Locate the cell with the specified text and output its [x, y] center coordinate. 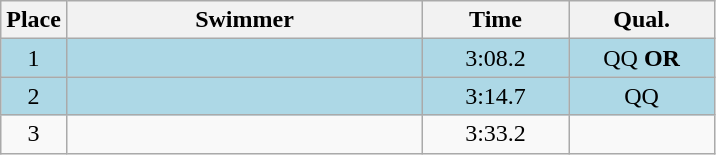
3:14.7 [496, 96]
Time [496, 20]
QQ OR [642, 58]
3:08.2 [496, 58]
1 [34, 58]
Swimmer [244, 20]
Qual. [642, 20]
3 [34, 134]
QQ [642, 96]
2 [34, 96]
Place [34, 20]
3:33.2 [496, 134]
